Return the [x, y] coordinate for the center point of the cell that contains the specified text.  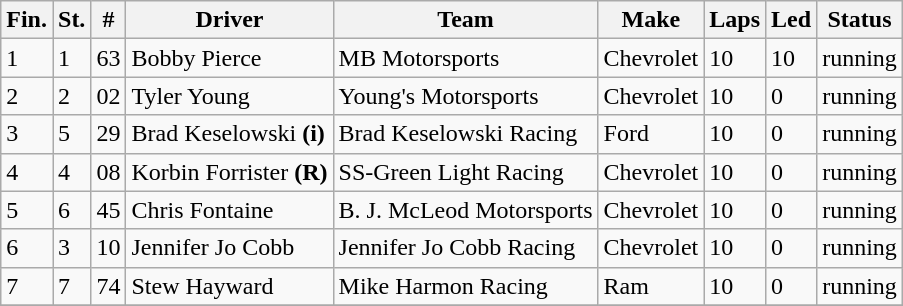
Status [860, 20]
B. J. McLeod Motorsports [466, 210]
Ford [651, 134]
02 [108, 96]
Team [466, 20]
# [108, 20]
Make [651, 20]
Young's Motorsports [466, 96]
63 [108, 58]
Driver [230, 20]
Stew Hayward [230, 286]
Brad Keselowski (i) [230, 134]
MB Motorsports [466, 58]
Fin. [27, 20]
Tyler Young [230, 96]
Laps [735, 20]
29 [108, 134]
45 [108, 210]
Jennifer Jo Cobb Racing [466, 248]
Chris Fontaine [230, 210]
Bobby Pierce [230, 58]
Jennifer Jo Cobb [230, 248]
Led [792, 20]
Brad Keselowski Racing [466, 134]
08 [108, 172]
St. [71, 20]
Korbin Forrister (R) [230, 172]
Ram [651, 286]
SS-Green Light Racing [466, 172]
Mike Harmon Racing [466, 286]
74 [108, 286]
